Identify which cell holds the provided text, then report its (X, Y) central coordinate. 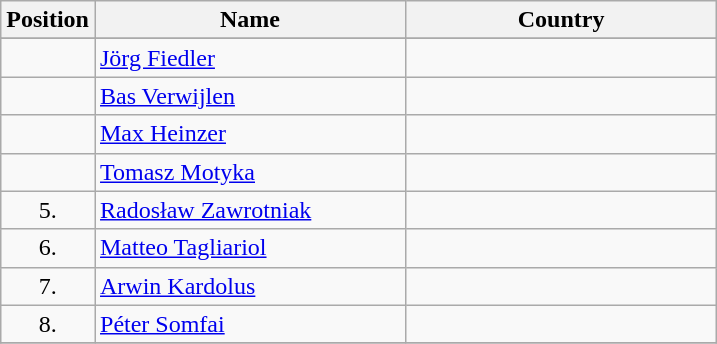
Arwin Kardolus (250, 286)
Position (48, 20)
7. (48, 286)
Matteo Tagliariol (250, 248)
6. (48, 248)
Country (562, 20)
Radosław Zawrotniak (250, 210)
8. (48, 324)
Max Heinzer (250, 134)
Péter Somfai (250, 324)
5. (48, 210)
Name (250, 20)
Tomasz Motyka (250, 172)
Jörg Fiedler (250, 58)
Bas Verwijlen (250, 96)
